Determine the (X, Y) coordinate at the center of the cell enclosing the given text.  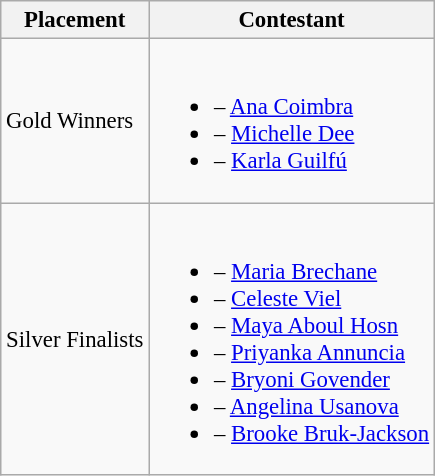
– Ana Coimbra – Michelle Dee – Karla Guilfú (292, 121)
– Maria Brechane – Celeste Viel – Maya Aboul Hosn – Priyanka Annuncia – Bryoni Govender – Angelina Usanova – Brooke Bruk-Jackson (292, 339)
Contestant (292, 20)
Placement (75, 20)
Gold Winners (75, 121)
Silver Finalists (75, 339)
